Determine the (X, Y) coordinate at the center of the cell enclosing the given text.  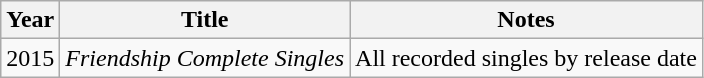
Notes (526, 20)
2015 (30, 58)
Title (205, 20)
All recorded singles by release date (526, 58)
Friendship Complete Singles (205, 58)
Year (30, 20)
